Determine the [x, y] coordinate at the center of the cell enclosing the given text.  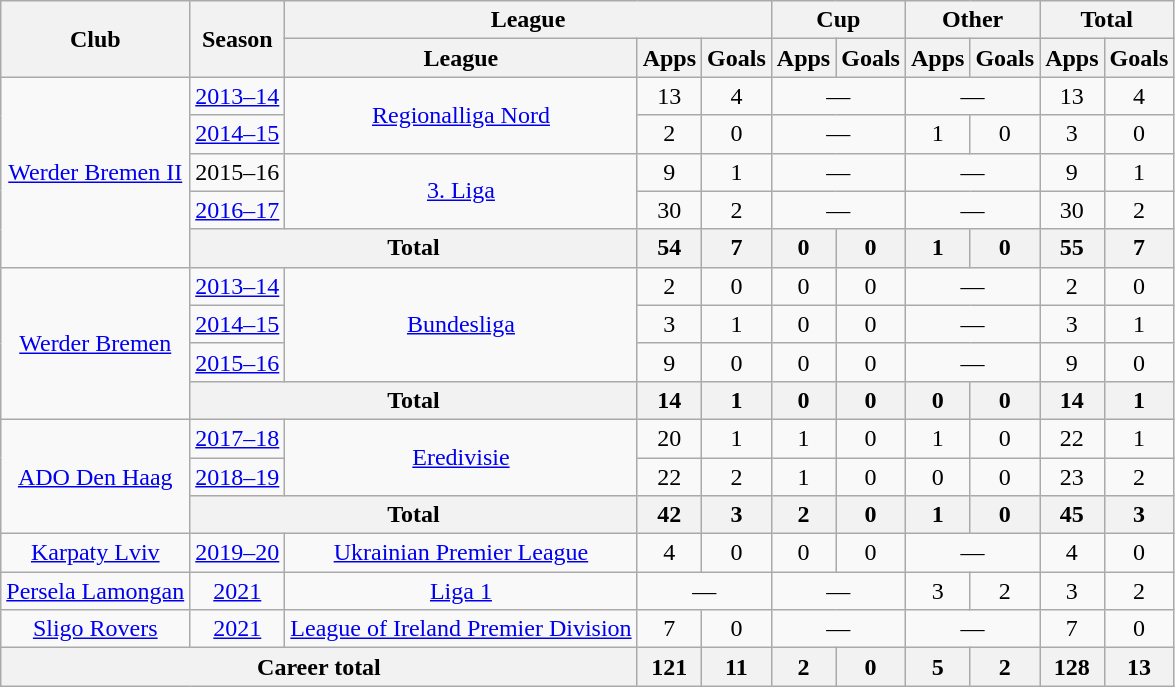
121 [669, 667]
Regionalliga Nord [461, 115]
Sligo Rovers [96, 629]
45 [1072, 515]
55 [1072, 248]
Eredivisie [461, 457]
ADO Den Haag [96, 476]
20 [669, 438]
Season [238, 39]
2016–17 [238, 210]
128 [1072, 667]
2019–20 [238, 553]
42 [669, 515]
Werder Bremen II [96, 172]
Cup [838, 20]
23 [1072, 477]
54 [669, 248]
11 [737, 667]
Bundesliga [461, 324]
Career total [319, 667]
Other [972, 20]
3. Liga [461, 191]
5 [937, 667]
2017–18 [238, 438]
League of Ireland Premier Division [461, 629]
Liga 1 [461, 591]
2018–19 [238, 477]
Ukrainian Premier League [461, 553]
Werder Bremen [96, 343]
Club [96, 39]
Persela Lamongan [96, 591]
Karpaty Lviv [96, 553]
